Search for the cell housing the specified text and yield its (X, Y) center coordinate. 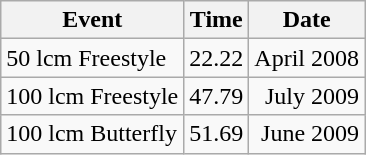
July 2009 (307, 96)
51.69 (216, 134)
Time (216, 20)
Date (307, 20)
Event (92, 20)
April 2008 (307, 58)
47.79 (216, 96)
22.22 (216, 58)
50 lcm Freestyle (92, 58)
100 lcm Freestyle (92, 96)
June 2009 (307, 134)
100 lcm Butterfly (92, 134)
